Return the (x, y) coordinate for the center point of the cell that contains the specified text.  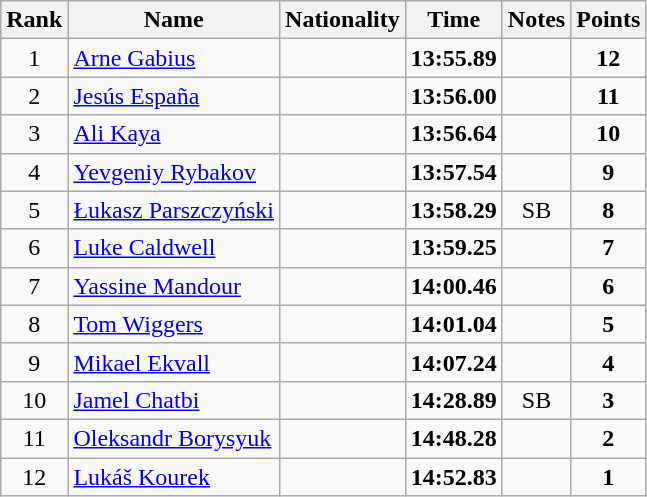
Name (174, 20)
Lukáš Kourek (174, 477)
Rank (34, 20)
Łukasz Parszczyński (174, 210)
Oleksandr Borysyuk (174, 438)
Luke Caldwell (174, 248)
Time (454, 20)
Notes (536, 20)
14:48.28 (454, 438)
Mikael Ekvall (174, 362)
Jamel Chatbi (174, 400)
14:00.46 (454, 286)
Nationality (343, 20)
Yevgeniy Rybakov (174, 172)
14:52.83 (454, 477)
Jesús España (174, 96)
13:56.00 (454, 96)
13:57.54 (454, 172)
Tom Wiggers (174, 324)
13:56.64 (454, 134)
13:58.29 (454, 210)
13:55.89 (454, 58)
14:07.24 (454, 362)
Yassine Mandour (174, 286)
Arne Gabius (174, 58)
13:59.25 (454, 248)
14:01.04 (454, 324)
14:28.89 (454, 400)
Ali Kaya (174, 134)
Points (608, 20)
